Extract the [X, Y] coordinate from the center of the cell holding the provided text.  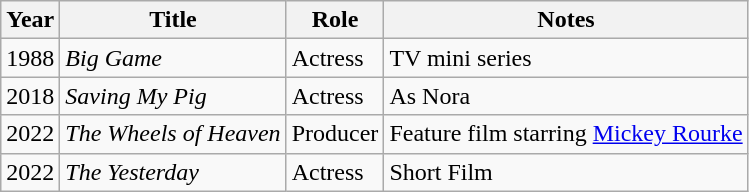
Feature film starring Mickey Rourke [566, 134]
The Wheels of Heaven [173, 134]
1988 [30, 58]
Saving My Pig [173, 96]
As Nora [566, 96]
Producer [335, 134]
Notes [566, 20]
Year [30, 20]
Title [173, 20]
Big Game [173, 58]
Role [335, 20]
TV mini series [566, 58]
The Yesterday [173, 172]
2018 [30, 96]
Short Film [566, 172]
